Locate the cell with the specified text and output its (x, y) center coordinate. 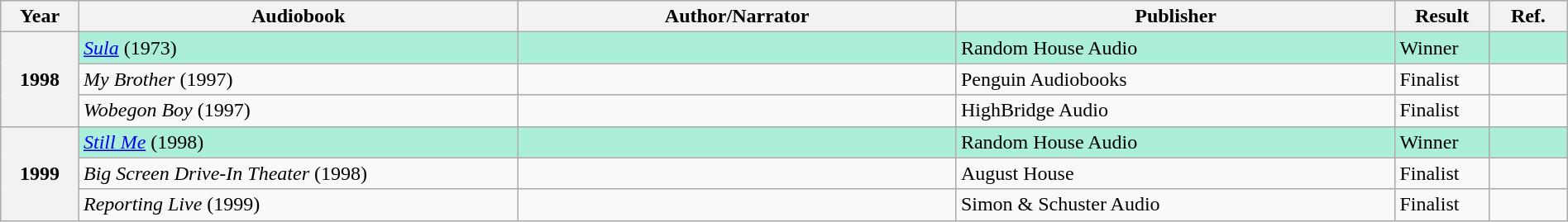
Still Me (1998) (298, 142)
Audiobook (298, 17)
Publisher (1175, 17)
Big Screen Drive-In Theater (1998) (298, 173)
Wobegon Boy (1997) (298, 111)
Simon & Schuster Audio (1175, 205)
My Brother (1997) (298, 79)
Sula (1973) (298, 48)
Result (1442, 17)
Author/Narrator (737, 17)
August House (1175, 173)
Penguin Audiobooks (1175, 79)
HighBridge Audio (1175, 111)
1998 (40, 79)
Ref. (1528, 17)
Year (40, 17)
1999 (40, 173)
Reporting Live (1999) (298, 205)
